Extract the (x, y) coordinate from the center of the cell holding the provided text.  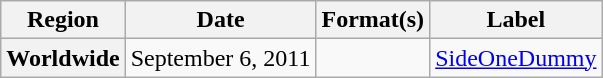
Format(s) (373, 20)
Worldwide (63, 58)
September 6, 2011 (220, 58)
Label (516, 20)
SideOneDummy (516, 58)
Region (63, 20)
Date (220, 20)
